Identify which cell holds the provided text, then report its (x, y) central coordinate. 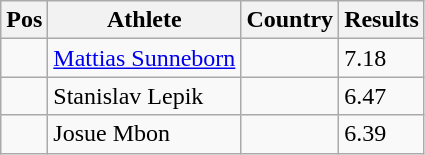
Josue Mbon (144, 134)
Country (290, 20)
Results (382, 20)
Pos (24, 20)
Athlete (144, 20)
7.18 (382, 58)
Mattias Sunneborn (144, 58)
6.47 (382, 96)
6.39 (382, 134)
Stanislav Lepik (144, 96)
